Provide the (x, y) coordinate of the cell's center where the given text is located.  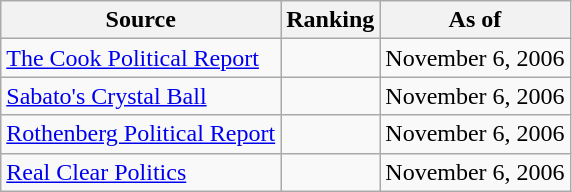
Sabato's Crystal Ball (141, 96)
Real Clear Politics (141, 172)
The Cook Political Report (141, 58)
Source (141, 20)
As of (475, 20)
Ranking (330, 20)
Rothenberg Political Report (141, 134)
